Extract the (X, Y) coordinate from the center of the cell holding the provided text.  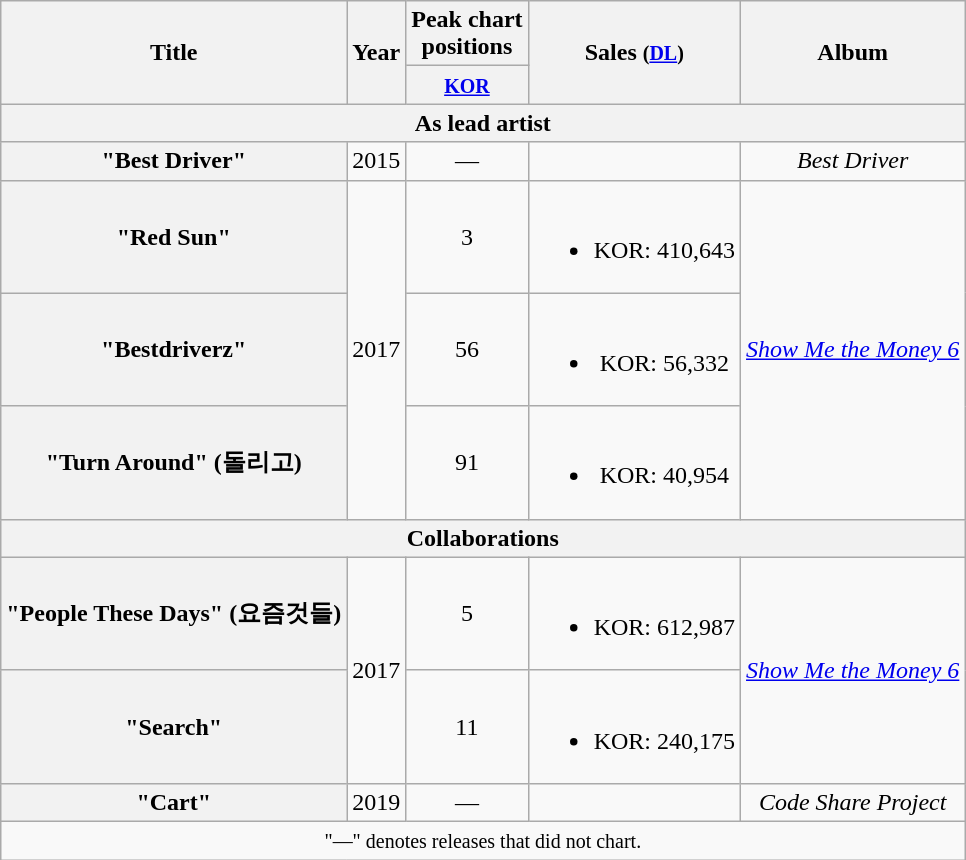
"Red Sun" (174, 236)
Code Share Project (853, 802)
KOR: 410,643 (634, 236)
91 (467, 462)
"Cart" (174, 802)
Album (853, 52)
11 (467, 726)
"Best Driver" (174, 161)
Year (376, 52)
"Bestdriverz" (174, 350)
Best Driver (853, 161)
3 (467, 236)
2019 (376, 802)
Collaborations (483, 538)
"—" denotes releases that did not chart. (483, 840)
KOR: 612,987 (634, 614)
"Search" (174, 726)
Sales (DL) (634, 52)
5 (467, 614)
2015 (376, 161)
Title (174, 52)
KOR (467, 85)
Peak chart positions (467, 34)
56 (467, 350)
KOR: 240,175 (634, 726)
KOR: 40,954 (634, 462)
"People These Days" (요즘것들) (174, 614)
"Turn Around" (돌리고) (174, 462)
As lead artist (483, 123)
KOR: 56,332 (634, 350)
